From the cell containing the given text, extract its center point as [x, y] coordinate. 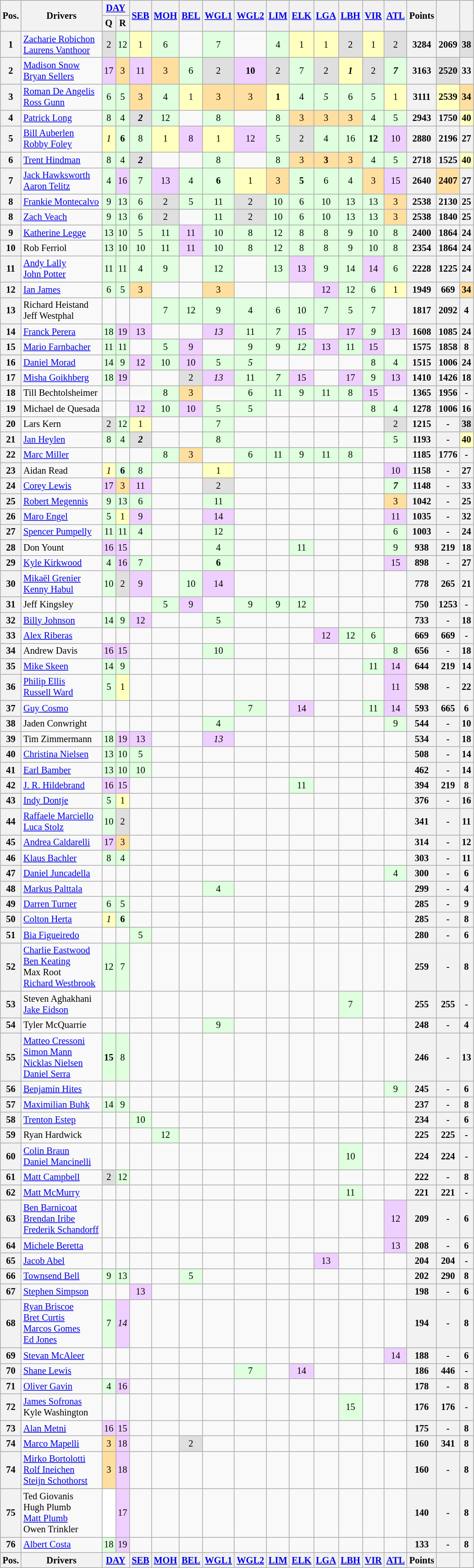
Mirko Bortolotti Rolf Ineichen Steijn Schothorst [61, 1470]
198 [422, 1292]
Trenton Estep [61, 1120]
1776 [448, 455]
665 [448, 708]
Klaus Bachler [61, 858]
Alex Riberas [61, 635]
Indy Dontje [61, 801]
20 [11, 424]
508 [422, 754]
30 [11, 584]
Earl Bamber [61, 770]
42 [11, 785]
1949 [422, 290]
Marc Miller [61, 455]
Alan Metni [61, 1428]
1253 [448, 605]
2400 [422, 233]
75 [11, 1513]
1193 [422, 439]
68 [11, 1323]
259 [422, 967]
733 [422, 620]
394 [422, 785]
3111 [422, 97]
544 [422, 724]
53 [11, 1004]
208 [422, 1246]
1185 [422, 455]
2520 [448, 71]
1575 [422, 347]
1158 [422, 470]
Bill Auberlen Robby Foley [61, 139]
Don Yount [61, 547]
Steven Aghakhani Jake Eidson [61, 1004]
Townsend Bell [61, 1276]
1515 [422, 362]
Bia Figueiredo [61, 935]
Albert Costa [61, 1545]
2069 [448, 44]
Aidan Read [61, 470]
2539 [448, 97]
Till Bechtolsheimer [61, 393]
Frankie Montecalvo [61, 202]
Q [109, 23]
133 [422, 1545]
3284 [422, 44]
45 [11, 842]
44 [11, 822]
Andrew Davis [61, 651]
Daniel Juncadella [61, 874]
1817 [422, 311]
Colton Herta [61, 919]
29 [11, 563]
186 [422, 1371]
Mario Farnbacher [61, 347]
2718 [422, 160]
Michele Beretta [61, 1246]
65 [11, 1261]
43 [11, 801]
Daniel Morad [61, 362]
55 [11, 1057]
Katherine Legge [61, 233]
598 [422, 687]
Shane Lewis [61, 1371]
140 [422, 1513]
Stevan McAleer [61, 1355]
Jaden Conwright [61, 724]
1858 [448, 347]
Andrea Caldarelli [61, 842]
175 [422, 1428]
57 [11, 1104]
23 [11, 470]
2228 [422, 269]
Maro Engel [61, 517]
300 [422, 874]
Billy Johnson [61, 620]
644 [422, 667]
Ryan Hardwick [61, 1135]
1410 [422, 378]
222 [422, 1177]
593 [422, 708]
1525 [448, 160]
Jan Heylen [61, 439]
248 [422, 1025]
750 [422, 605]
178 [422, 1386]
938 [422, 547]
26 [11, 517]
Zacharie Robichon Laurens Vanthoor [61, 44]
63 [11, 1219]
46 [11, 858]
1750 [448, 118]
202 [422, 1276]
72 [11, 1407]
Ian James [61, 290]
1085 [448, 332]
Lars Kern [61, 424]
64 [11, 1246]
Roman De Angelis Ross Gunn [61, 97]
31 [11, 605]
299 [422, 889]
Benjamín Hites [61, 1089]
778 [422, 584]
2092 [448, 311]
Franck Perera [61, 332]
Guy Cosmo [61, 708]
35 [11, 667]
28 [11, 547]
Charlie Eastwood Ben Keating Max Root Richard Westbrook [61, 967]
Stephen Simpson [61, 1292]
1426 [448, 378]
303 [422, 858]
2880 [422, 139]
Ben Barnicoat Brendan Iribe Frederik Schandorff [61, 1219]
Colin Braun Daniel Mancinelli [61, 1156]
69 [11, 1355]
Matteo Cressoni Simon Mann Nicklas Nielsen Daniel Serra [61, 1057]
61 [11, 1177]
Raffaele Marciello Luca Stolz [61, 822]
Jeff Kingsley [61, 605]
2407 [448, 181]
246 [422, 1057]
58 [11, 1120]
3163 [422, 71]
280 [422, 935]
Ted Giovanis Hugh Plumb Matt Plumb Owen Trinkler [61, 1513]
1035 [422, 517]
1003 [422, 532]
Matt McMurry [61, 1192]
39 [11, 739]
52 [11, 967]
Darren Turner [61, 904]
209 [422, 1219]
James Sofronas Kyle Washington [61, 1407]
Christina Nielsen [61, 754]
49 [11, 904]
Oliver Gavin [61, 1386]
73 [11, 1428]
Corey Lewis [61, 486]
376 [422, 801]
J. R. Hildebrand [61, 785]
245 [422, 1089]
2943 [422, 118]
462 [422, 770]
Madison Snow Bryan Sellers [61, 71]
1225 [448, 269]
Zach Veach [61, 217]
188 [422, 1355]
60 [11, 1156]
1278 [422, 409]
1365 [422, 393]
62 [11, 1192]
76 [11, 1545]
1608 [422, 332]
Ryan Briscoe Bret Curtis Marcos Gomes Ed Jones [61, 1323]
446 [448, 1371]
66 [11, 1276]
Kyle Kirkwood [61, 563]
290 [448, 1276]
Jack Hawksworth Aaron Telitz [61, 181]
237 [422, 1104]
Markus Palttala [61, 889]
Trent Hindman [61, 160]
Philip Ellis Russell Ward [61, 687]
R [122, 23]
194 [422, 1323]
1148 [422, 486]
Tyler McQuarrie [61, 1025]
534 [422, 739]
67 [11, 1292]
Tim Zimmermann [61, 739]
265 [448, 584]
Mike Skeen [61, 667]
51 [11, 935]
54 [11, 1025]
1840 [448, 217]
Robert Megennis [61, 501]
1042 [422, 501]
656 [422, 651]
2196 [448, 139]
56 [11, 1089]
Mikaël Grenier Kenny Habul [61, 584]
Marco Mapelli [61, 1443]
47 [11, 874]
70 [11, 1371]
Michael de Quesada [61, 409]
2640 [422, 181]
898 [422, 563]
36 [11, 687]
Misha Goikhberg [61, 378]
2354 [422, 248]
Rob Ferriol [61, 248]
37 [11, 708]
41 [11, 770]
2130 [448, 202]
Maximilian Buhk [61, 1104]
Richard Heistand Jeff Westphal [61, 311]
1215 [422, 424]
234 [422, 1120]
Patrick Long [61, 118]
50 [11, 919]
314 [422, 842]
1956 [448, 393]
Andy Lally John Potter [61, 269]
Spencer Pumpelly [61, 532]
59 [11, 1135]
Jacob Abel [61, 1261]
71 [11, 1386]
Matt Campbell [61, 1177]
48 [11, 889]
